Detect which cell encompasses the target text, then output its (x, y) center coordinate. 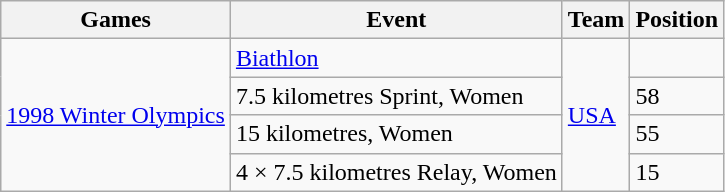
7.5 kilometres Sprint, Women (396, 96)
4 × 7.5 kilometres Relay, Women (396, 172)
Position (677, 20)
Biathlon (396, 58)
USA (596, 115)
15 kilometres, Women (396, 134)
Games (116, 20)
55 (677, 134)
58 (677, 96)
15 (677, 172)
1998 Winter Olympics (116, 115)
Event (396, 20)
Team (596, 20)
